From the cell containing the given text, extract its center point as (X, Y) coordinate. 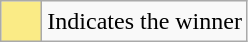
Indicates the winner (145, 22)
